Pinpoint the cell where the given text exists, returning its (X, Y) midpoint coordinate. 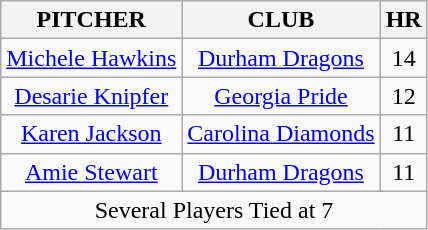
PITCHER (92, 20)
12 (404, 96)
Georgia Pride (281, 96)
HR (404, 20)
CLUB (281, 20)
Carolina Diamonds (281, 134)
14 (404, 58)
Michele Hawkins (92, 58)
Karen Jackson (92, 134)
Several Players Tied at 7 (214, 210)
Amie Stewart (92, 172)
Desarie Knipfer (92, 96)
